For the text-containing cell, return its midpoint in [X, Y] coordinate format. 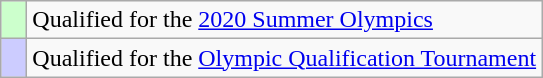
Qualified for the Olympic Qualification Tournament [284, 58]
Qualified for the 2020 Summer Olympics [284, 20]
